Find where the given text appears and provide that cell's center as (X, Y) coordinate. 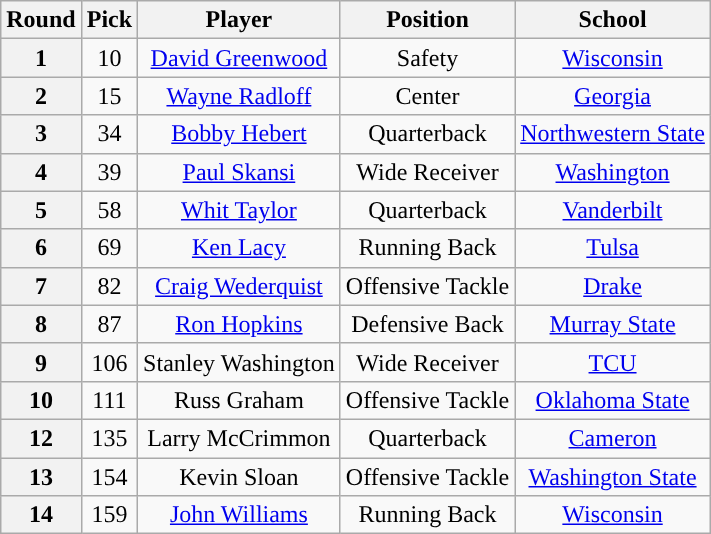
Georgia (613, 96)
Washington State (613, 477)
Pick (109, 20)
Safety (427, 58)
7 (41, 286)
John Williams (240, 515)
13 (41, 477)
106 (109, 362)
Cameron (613, 438)
Player (240, 20)
Position (427, 20)
12 (41, 438)
34 (109, 134)
69 (109, 248)
1 (41, 58)
159 (109, 515)
Paul Skansi (240, 172)
2 (41, 96)
Vanderbilt (613, 210)
Ken Lacy (240, 248)
Murray State (613, 324)
135 (109, 438)
David Greenwood (240, 58)
Bobby Hebert (240, 134)
15 (109, 96)
4 (41, 172)
Washington (613, 172)
Northwestern State (613, 134)
154 (109, 477)
9 (41, 362)
Round (41, 20)
Wayne Radloff (240, 96)
Defensive Back (427, 324)
Tulsa (613, 248)
111 (109, 400)
14 (41, 515)
Ron Hopkins (240, 324)
School (613, 20)
58 (109, 210)
Drake (613, 286)
Larry McCrimmon (240, 438)
3 (41, 134)
Russ Graham (240, 400)
Center (427, 96)
82 (109, 286)
Oklahoma State (613, 400)
Stanley Washington (240, 362)
8 (41, 324)
TCU (613, 362)
39 (109, 172)
87 (109, 324)
Kevin Sloan (240, 477)
Whit Taylor (240, 210)
6 (41, 248)
Craig Wederquist (240, 286)
5 (41, 210)
